Output the (x, y) coordinate of the center of the cell containing the given text.  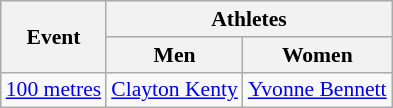
Clayton Kenty (174, 90)
Yvonne Bennett (318, 90)
Athletes (248, 19)
Event (54, 36)
100 metres (54, 90)
Men (174, 55)
Women (318, 55)
